Locate the cell with the specified text and output its [X, Y] center coordinate. 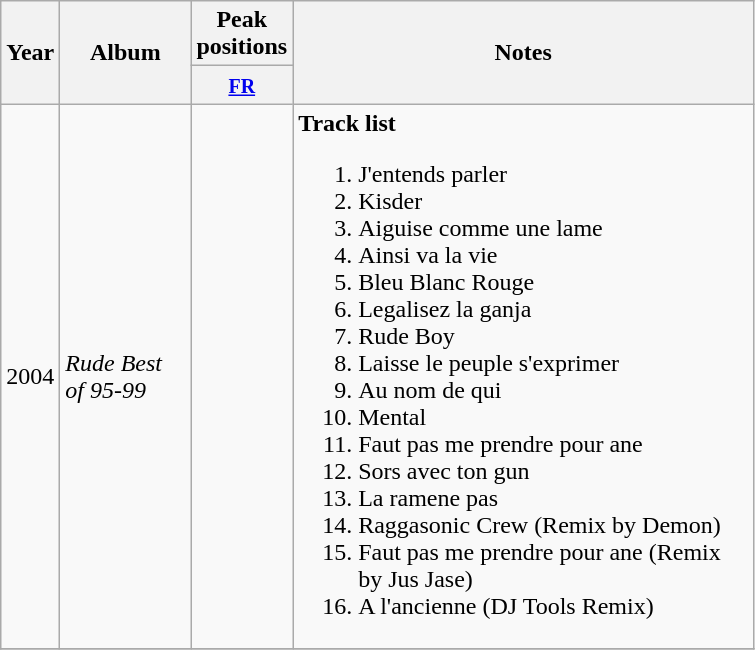
Album [126, 52]
Year [30, 52]
FR [242, 85]
2004 [30, 376]
Notes [524, 52]
Rude Best of 95-99 [126, 376]
Peak positions [242, 34]
